Pinpoint the cell where the given text exists, returning its (X, Y) midpoint coordinate. 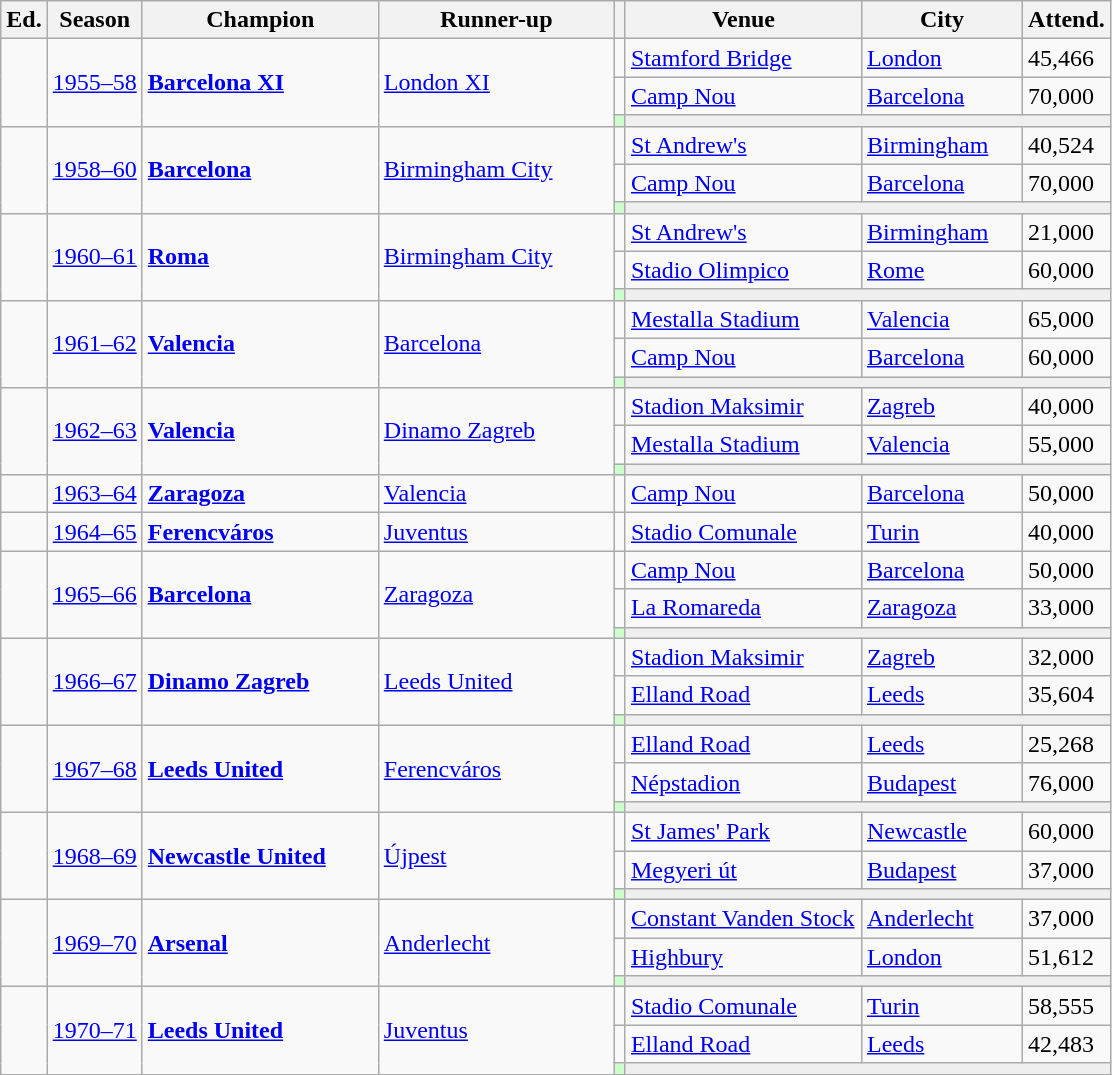
St James' Park (743, 831)
76,000 (1067, 782)
Highbury (743, 957)
Stadio Olimpico (743, 270)
Arsenal (260, 944)
1967–68 (94, 768)
1969–70 (94, 944)
Megyeri út (743, 869)
Népstadion (743, 782)
33,000 (1067, 608)
25,268 (1067, 744)
Újpest (496, 856)
Champion (260, 20)
58,555 (1067, 1006)
21,000 (1067, 232)
1966–67 (94, 682)
Runner-up (496, 20)
32,000 (1067, 657)
1963–64 (94, 494)
35,604 (1067, 695)
1965–66 (94, 594)
51,612 (1067, 957)
1955–58 (94, 82)
Ed. (24, 20)
City (942, 20)
40,524 (1067, 145)
Attend. (1067, 20)
Newcastle United (260, 856)
65,000 (1067, 319)
Newcastle (942, 831)
1962–63 (94, 432)
Stamford Bridge (743, 58)
London XI (496, 82)
55,000 (1067, 445)
1960–61 (94, 256)
Season (94, 20)
45,466 (1067, 58)
La Romareda (743, 608)
42,483 (1067, 1044)
Roma (260, 256)
Constant Vanden Stock (743, 919)
1961–62 (94, 344)
Venue (743, 20)
1970–71 (94, 1030)
Rome (942, 270)
1968–69 (94, 856)
1958–60 (94, 170)
Barcelona XI (260, 82)
1964–65 (94, 532)
